Detect which cell encompasses the target text, then output its (x, y) center coordinate. 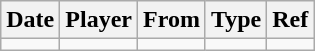
Type (236, 20)
Player (99, 20)
Date (30, 20)
Ref (290, 20)
From (171, 20)
